Find where the given text appears and provide that cell's center as (x, y) coordinate. 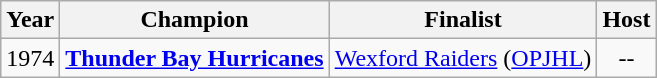
Thunder Bay Hurricanes (194, 58)
Host (626, 20)
Finalist (463, 20)
1974 (30, 58)
Champion (194, 20)
-- (626, 58)
Year (30, 20)
Wexford Raiders (OPJHL) (463, 58)
